Pinpoint the cell where the given text exists, returning its [X, Y] midpoint coordinate. 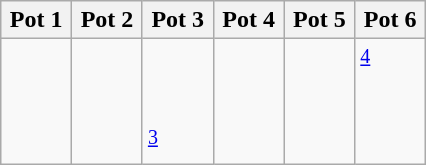
Pot 3 [178, 20]
Pot 4 [248, 20]
Pot 6 [390, 20]
Pot 1 [36, 20]
4 [390, 102]
3 [178, 102]
Pot 2 [108, 20]
Pot 5 [320, 20]
